From the cell containing the given text, extract its center point as (x, y) coordinate. 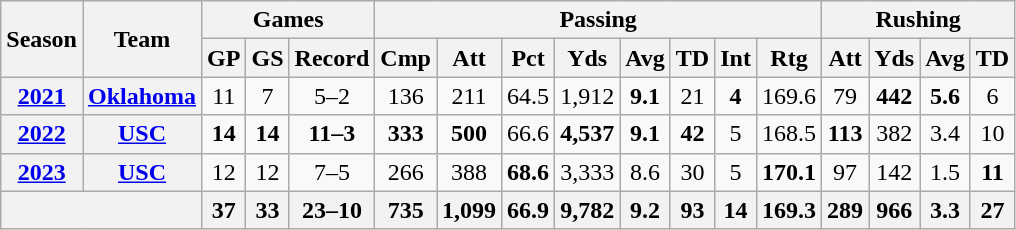
5.6 (946, 96)
388 (468, 172)
Rtg (788, 58)
3.3 (946, 210)
442 (894, 96)
7 (268, 96)
8.6 (646, 172)
170.1 (788, 172)
5–2 (332, 96)
9,782 (588, 210)
1,099 (468, 210)
3,333 (588, 172)
27 (992, 210)
66.6 (528, 134)
4,537 (588, 134)
GP (224, 58)
3.4 (946, 134)
6 (992, 96)
289 (846, 210)
1.5 (946, 172)
2023 (42, 172)
93 (692, 210)
735 (406, 210)
Cmp (406, 58)
Games (288, 20)
Team (142, 39)
64.5 (528, 96)
Int (736, 58)
68.6 (528, 172)
Passing (598, 20)
136 (406, 96)
37 (224, 210)
333 (406, 134)
Rushing (918, 20)
10 (992, 134)
266 (406, 172)
142 (894, 172)
382 (894, 134)
97 (846, 172)
23–10 (332, 210)
79 (846, 96)
Pct (528, 58)
113 (846, 134)
21 (692, 96)
168.5 (788, 134)
1,912 (588, 96)
Record (332, 58)
9.2 (646, 210)
42 (692, 134)
500 (468, 134)
169.6 (788, 96)
66.9 (528, 210)
11–3 (332, 134)
2022 (42, 134)
30 (692, 172)
2021 (42, 96)
4 (736, 96)
GS (268, 58)
211 (468, 96)
Season (42, 39)
Oklahoma (142, 96)
169.3 (788, 210)
33 (268, 210)
966 (894, 210)
7–5 (332, 172)
